Pinpoint the cell where the given text exists, returning its (x, y) midpoint coordinate. 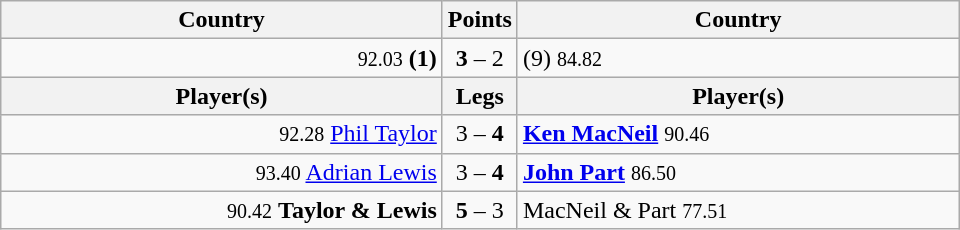
92.03 (1) (222, 58)
5 – 3 (480, 210)
Legs (480, 96)
(9) 84.82 (738, 58)
3 – 2 (480, 58)
Ken MacNeil 90.46 (738, 134)
MacNeil & Part 77.51 (738, 210)
Points (480, 20)
93.40 Adrian Lewis (222, 172)
John Part 86.50 (738, 172)
92.28 Phil Taylor (222, 134)
90.42 Taylor & Lewis (222, 210)
